Find where the given text appears and provide that cell's center as (x, y) coordinate. 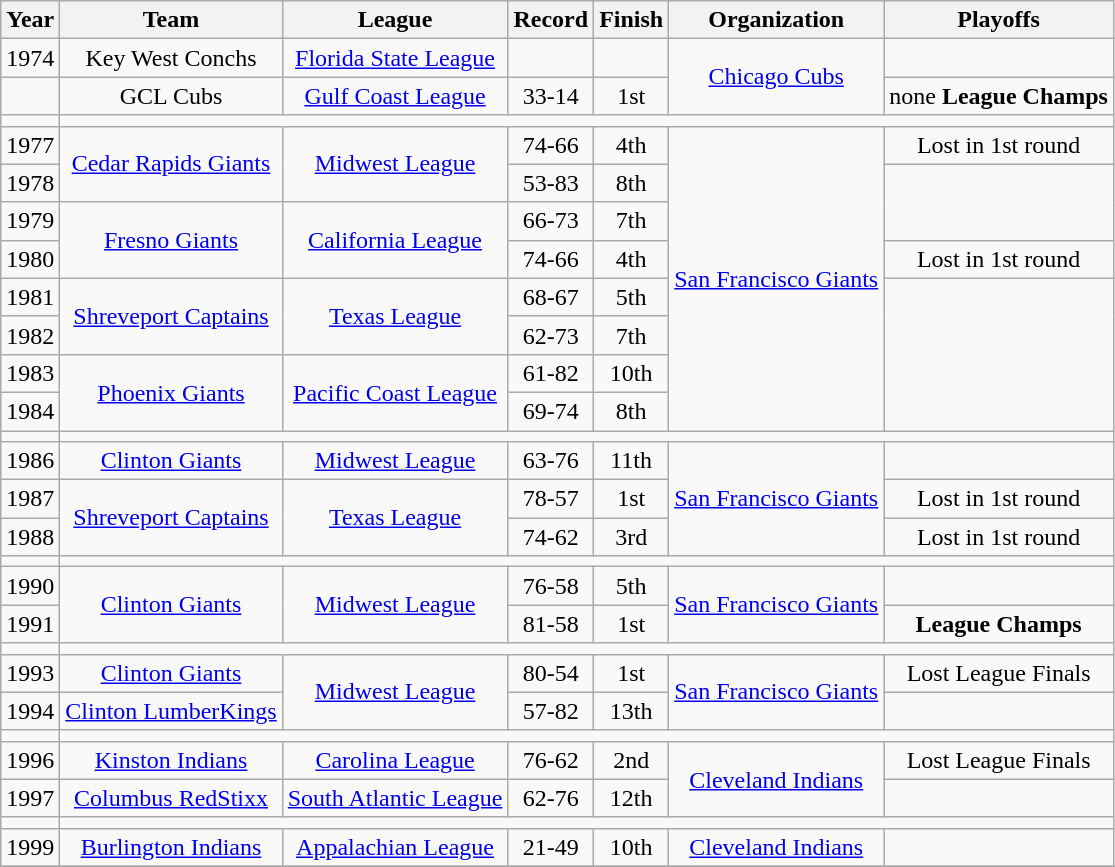
1977 (30, 145)
1997 (30, 798)
81-58 (551, 624)
Playoffs (999, 20)
1991 (30, 624)
11th (632, 461)
Chicago Cubs (776, 77)
69-74 (551, 411)
Columbus RedStixx (171, 798)
Record (551, 20)
California League (395, 240)
53-83 (551, 183)
1978 (30, 183)
Appalachian League (395, 847)
1996 (30, 760)
Kinston Indians (171, 760)
61-82 (551, 373)
66-73 (551, 221)
1980 (30, 259)
Carolina League (395, 760)
1982 (30, 335)
76-62 (551, 760)
68-67 (551, 297)
1981 (30, 297)
1994 (30, 711)
1988 (30, 537)
1990 (30, 586)
Fresno Giants (171, 240)
12th (632, 798)
1984 (30, 411)
none League Champs (999, 96)
76-58 (551, 586)
Team (171, 20)
1987 (30, 499)
21-49 (551, 847)
74-62 (551, 537)
33-14 (551, 96)
League Champs (999, 624)
Cedar Rapids Giants (171, 164)
Organization (776, 20)
GCL Cubs (171, 96)
78-57 (551, 499)
Year (30, 20)
Phoenix Giants (171, 392)
Key West Conchs (171, 58)
Pacific Coast League (395, 392)
13th (632, 711)
63-76 (551, 461)
Gulf Coast League (395, 96)
80-54 (551, 673)
1986 (30, 461)
South Atlantic League (395, 798)
1993 (30, 673)
Clinton LumberKings (171, 711)
1974 (30, 58)
1999 (30, 847)
2nd (632, 760)
3rd (632, 537)
Finish (632, 20)
62-73 (551, 335)
1983 (30, 373)
1979 (30, 221)
League (395, 20)
62-76 (551, 798)
57-82 (551, 711)
Florida State League (395, 58)
Burlington Indians (171, 847)
